Return the (X, Y) coordinate for the center point of the cell that contains the specified text.  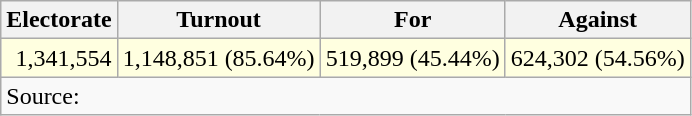
Against (598, 20)
1,341,554 (59, 58)
Source: (346, 96)
For (412, 20)
Electorate (59, 20)
624,302 (54.56%) (598, 58)
Turnout (218, 20)
519,899 (45.44%) (412, 58)
1,148,851 (85.64%) (218, 58)
